Return [X, Y] of the center of cell containing provided text 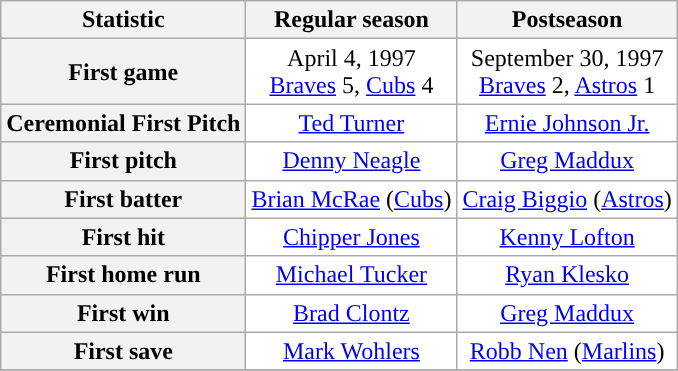
Ernie Johnson Jr. [567, 123]
First batter [124, 199]
September 30, 1997Braves 2, Astros 1 [567, 72]
Michael Tucker [352, 275]
Regular season [352, 20]
First hit [124, 237]
Robb Nen (Marlins) [567, 351]
Denny Neagle [352, 161]
First home run [124, 275]
Brian McRae (Cubs) [352, 199]
First win [124, 313]
Mark Wohlers [352, 351]
Brad Clontz [352, 313]
Ceremonial First Pitch [124, 123]
April 4, 1997Braves 5, Cubs 4 [352, 72]
First pitch [124, 161]
Ryan Klesko [567, 275]
First game [124, 72]
Ted Turner [352, 123]
Craig Biggio (Astros) [567, 199]
Statistic [124, 20]
First save [124, 351]
Chipper Jones [352, 237]
Postseason [567, 20]
Kenny Lofton [567, 237]
